Find where the given text appears and provide that cell's center as (X, Y) coordinate. 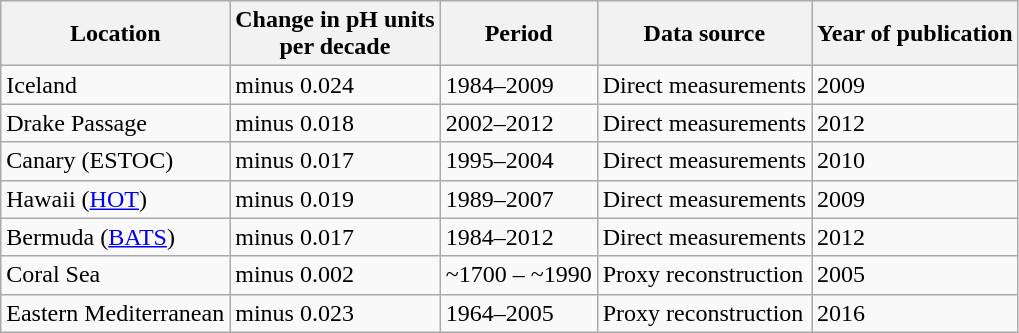
Drake Passage (116, 123)
1984–2009 (518, 85)
1964–2005 (518, 313)
~1700 – ~1990 (518, 275)
Iceland (116, 85)
2010 (916, 161)
1984–2012 (518, 237)
1995–2004 (518, 161)
minus 0.018 (335, 123)
2005 (916, 275)
minus 0.023 (335, 313)
1989–2007 (518, 199)
Change in pH unitsper decade (335, 34)
Hawaii (HOT) (116, 199)
Period (518, 34)
minus 0.024 (335, 85)
minus 0.002 (335, 275)
Data source (704, 34)
2002–2012 (518, 123)
Canary (ESTOC) (116, 161)
minus 0.019 (335, 199)
Year of publication (916, 34)
Coral Sea (116, 275)
2016 (916, 313)
Location (116, 34)
Eastern Mediterranean (116, 313)
Bermuda (BATS) (116, 237)
